Scan for the cell matching the given text and deliver its (X, Y) coordinate at center. 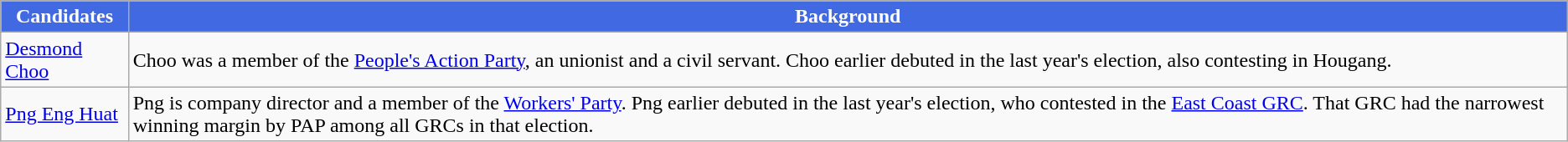
Candidates (64, 17)
Png Eng Huat (64, 114)
Desmond Choo (64, 60)
Background (848, 17)
